Determine the [x, y] coordinate at the center of the cell enclosing the given text.  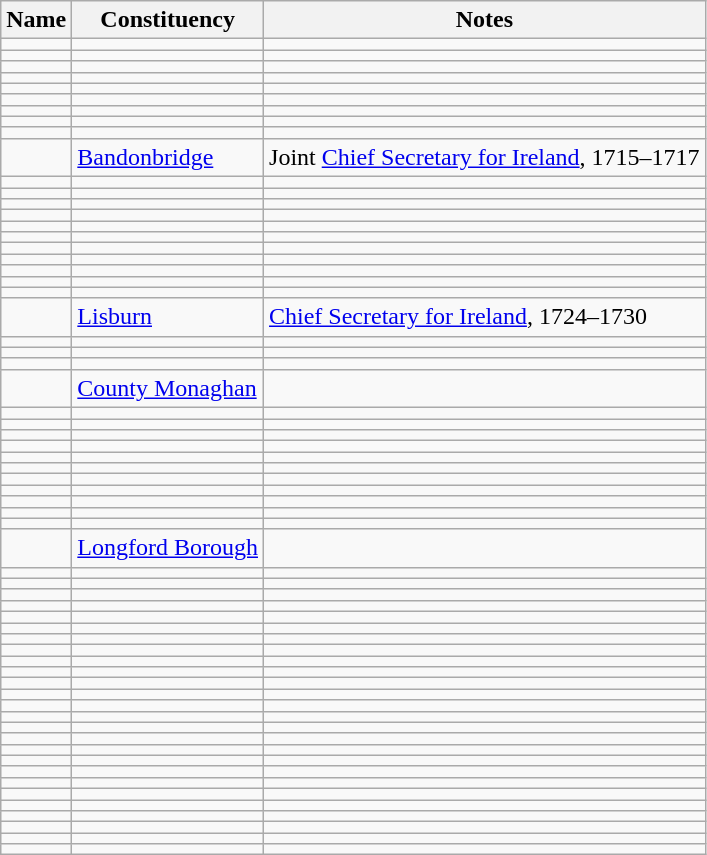
Joint Chief Secretary for Ireland, 1715–1717 [485, 157]
Lisburn [168, 317]
Name [36, 20]
Longford Borough [168, 548]
Notes [485, 20]
Bandonbridge [168, 157]
County Monaghan [168, 388]
Constituency [168, 20]
Chief Secretary for Ireland, 1724–1730 [485, 317]
